Return the [x, y] coordinate for the center point of the cell that contains the specified text.  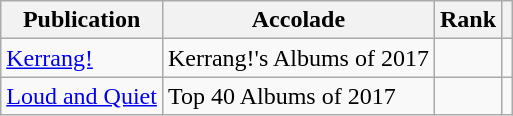
Top 40 Albums of 2017 [298, 96]
Accolade [298, 20]
Loud and Quiet [82, 96]
Publication [82, 20]
Rank [468, 20]
Kerrang! [82, 58]
Kerrang!'s Albums of 2017 [298, 58]
